Find where the given text appears and provide that cell's center as [x, y] coordinate. 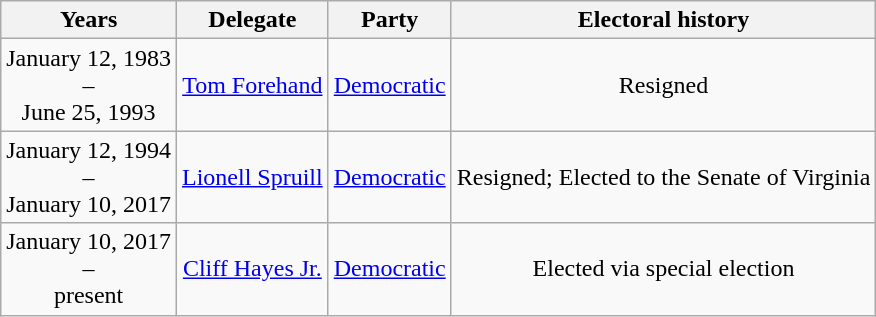
Resigned; Elected to the Senate of Virginia [664, 177]
Tom Forehand [252, 85]
Party [390, 20]
Elected via special election [664, 269]
Delegate [252, 20]
Years [89, 20]
Lionell Spruill [252, 177]
Resigned [664, 85]
January 12, 1983–June 25, 1993 [89, 85]
Electoral history [664, 20]
January 10, 2017–present [89, 269]
January 12, 1994–January 10, 2017 [89, 177]
Cliff Hayes Jr. [252, 269]
